Return the [x, y] coordinate for the center point of the cell that contains the specified text.  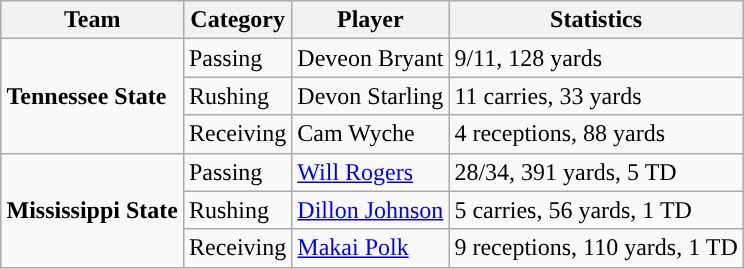
Mississippi State [92, 210]
4 receptions, 88 yards [596, 134]
Category [237, 20]
Will Rogers [370, 172]
Cam Wyche [370, 134]
9 receptions, 110 yards, 1 TD [596, 248]
28/34, 391 yards, 5 TD [596, 172]
Tennessee State [92, 96]
Makai Polk [370, 248]
Devon Starling [370, 96]
5 carries, 56 yards, 1 TD [596, 210]
Deveon Bryant [370, 58]
Statistics [596, 20]
11 carries, 33 yards [596, 96]
Team [92, 20]
Player [370, 20]
9/11, 128 yards [596, 58]
Dillon Johnson [370, 210]
